From the cell containing the given text, extract its center point as (X, Y) coordinate. 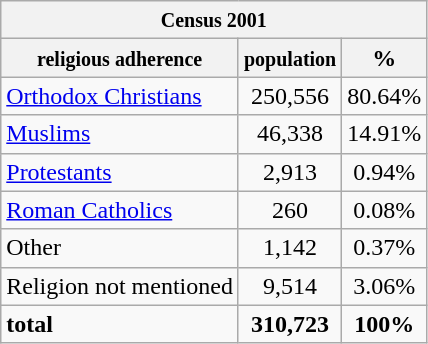
14.91% (384, 134)
Roman Catholics (120, 210)
Muslims (120, 134)
0.94% (384, 172)
% (384, 58)
Orthodox Christians (120, 96)
9,514 (290, 286)
0.37% (384, 248)
100% (384, 324)
Religion not mentioned (120, 286)
2,913 (290, 172)
population (290, 58)
total (120, 324)
310,723 (290, 324)
46,338 (290, 134)
260 (290, 210)
250,556 (290, 96)
Protestants (120, 172)
0.08% (384, 210)
Census 2001 (214, 20)
80.64% (384, 96)
Other (120, 248)
religious adherence (120, 58)
3.06% (384, 286)
1,142 (290, 248)
